Search for the cell housing the specified text and yield its (X, Y) center coordinate. 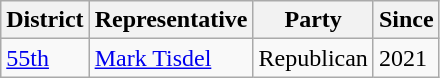
55th (45, 58)
Party (313, 20)
District (45, 20)
Since (406, 20)
Republican (313, 58)
2021 (406, 58)
Representative (171, 20)
Mark Tisdel (171, 58)
